Pinpoint the cell where the given text exists, returning its (X, Y) midpoint coordinate. 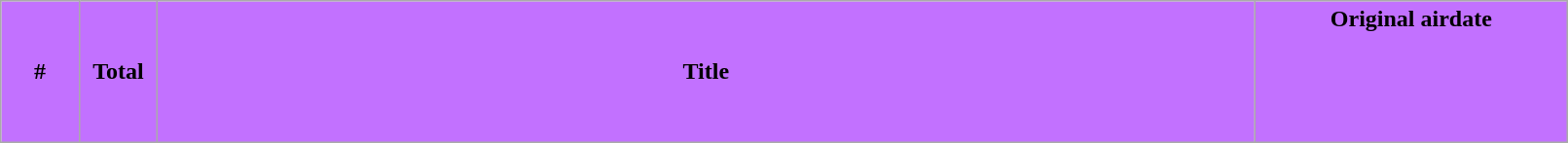
Total (118, 72)
Title (707, 72)
Original airdate (1411, 72)
# (40, 72)
